Identify which cell holds the provided text, then report its (X, Y) central coordinate. 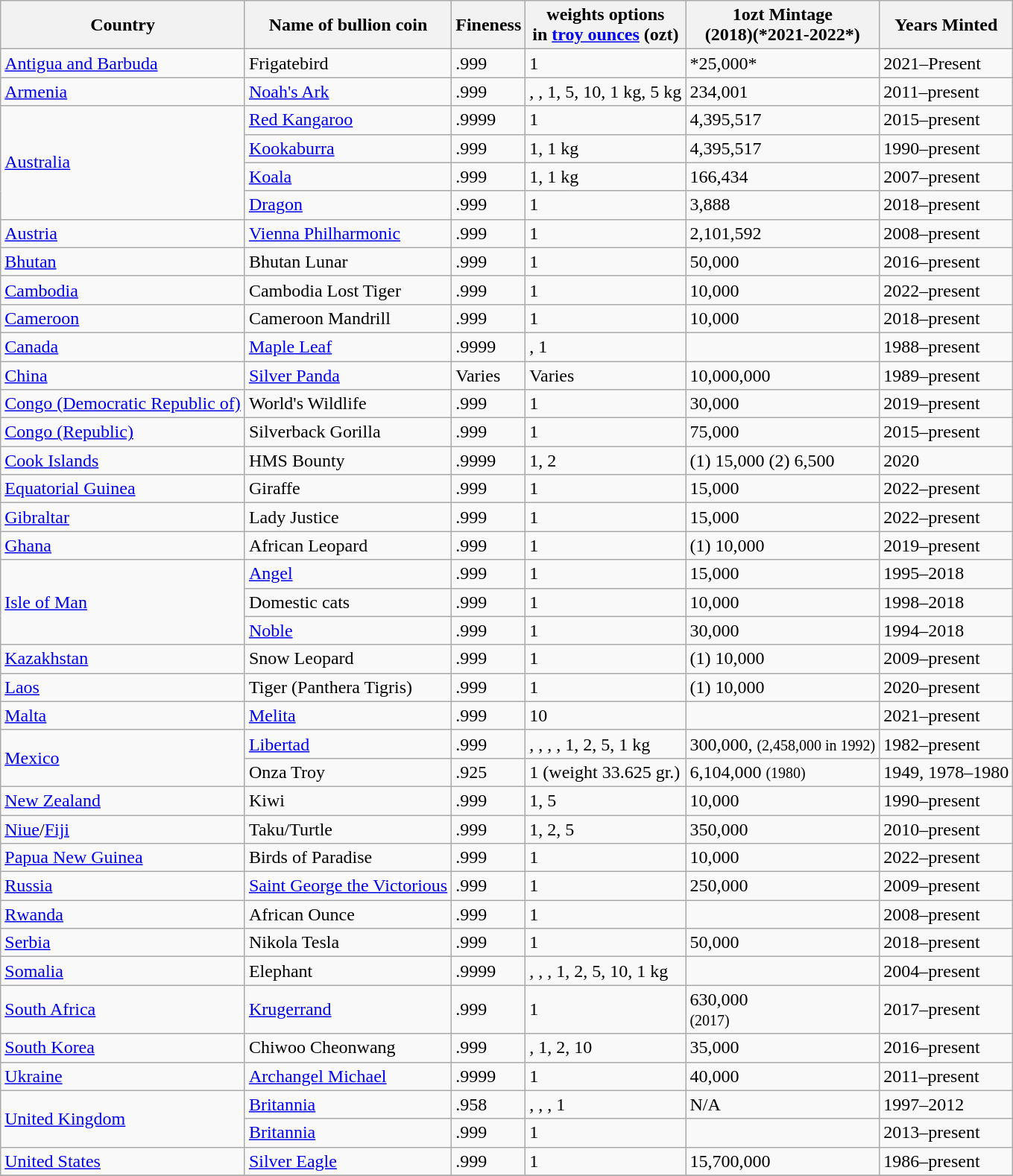
2020–present (947, 687)
1, 5 (605, 800)
1949, 1978–1980 (947, 772)
United Kingdom (123, 1119)
6,104,000 (1980) (783, 772)
Chiwoo Cheonwang (347, 1048)
Ukraine (123, 1076)
Tiger (Panthera Tigris) (347, 687)
Bhutan (123, 262)
2013–present (947, 1133)
(1) 15,000 (2) 6,500 (783, 461)
Cambodia (123, 290)
Maple Leaf (347, 347)
Krugerrand (347, 1009)
1994–2018 (947, 630)
Birds of Paradise (347, 858)
, 1 (605, 347)
N/A (783, 1104)
Snow Leopard (347, 659)
World's Wildlife (347, 404)
Noah's Ark (347, 92)
, , , , 1, 2, 5, 1 kg (605, 744)
Canada (123, 347)
Austria (123, 233)
*25,000* (783, 63)
Vienna Philharmonic (347, 233)
166,434 (783, 177)
Red Kangaroo (347, 120)
1988–present (947, 347)
15,700,000 (783, 1161)
Malta (123, 715)
35,000 (783, 1048)
Cambodia Lost Tiger (347, 290)
Cook Islands (123, 461)
Cameroon Mandrill (347, 318)
1986–present (947, 1161)
2017–present (947, 1009)
Niue/Fiji (123, 829)
2021–Present (947, 63)
2010–present (947, 829)
Elephant (347, 971)
Kookaburra (347, 148)
Somalia (123, 971)
3,888 (783, 205)
Cameroon (123, 318)
United States (123, 1161)
Bhutan Lunar (347, 262)
Domestic cats (347, 602)
Kiwi (347, 800)
2004–present (947, 971)
HMS Bounty (347, 461)
, 1, 2, 10 (605, 1048)
Years Minted (947, 25)
Australia (123, 162)
300,000, (2,458,000 in 1992) (783, 744)
Koala (347, 177)
Frigatebird (347, 63)
African Leopard (347, 546)
2007–present (947, 177)
Melita (347, 715)
Congo (Republic) (123, 432)
New Zealand (123, 800)
Rwanda (123, 914)
Silverback Gorilla (347, 432)
Ghana (123, 546)
, , 1, 5, 10, 1 kg, 5 kg (605, 92)
Libertad (347, 744)
250,000 (783, 886)
Laos (123, 687)
Silver Panda (347, 375)
African Ounce (347, 914)
1, 2, 5 (605, 829)
Name of bullion coin (347, 25)
2020 (947, 461)
1995–2018 (947, 574)
Nikola Tesla (347, 943)
Papua New Guinea (123, 858)
Lady Justice (347, 517)
1982–present (947, 744)
.958 (489, 1104)
Kazakhstan (123, 659)
Dragon (347, 205)
, , , 1 (605, 1104)
75,000 (783, 432)
1, 2 (605, 461)
China (123, 375)
Country (123, 25)
Saint George the Victorious (347, 886)
1 (weight 33.625 gr.) (605, 772)
Archangel Michael (347, 1076)
.925 (489, 772)
Serbia (123, 943)
Fineness (489, 25)
, , , 1, 2, 5, 10, 1 kg (605, 971)
10 (605, 715)
630,000(2017) (783, 1009)
weights optionsin troy ounces (ozt) (605, 25)
South Africa (123, 1009)
1989–present (947, 375)
Isle of Man (123, 602)
1998–2018 (947, 602)
Onza Troy (347, 772)
Noble (347, 630)
2021–present (947, 715)
Silver Eagle (347, 1161)
Equatorial Guinea (123, 489)
1997–2012 (947, 1104)
1ozt Mintage(2018)(*2021-2022*) (783, 25)
Congo (Democratic Republic of) (123, 404)
2,101,592 (783, 233)
Giraffe (347, 489)
10,000,000 (783, 375)
Armenia (123, 92)
Antigua and Barbuda (123, 63)
South Korea (123, 1048)
Mexico (123, 758)
Russia (123, 886)
350,000 (783, 829)
Angel (347, 574)
40,000 (783, 1076)
Taku/Turtle (347, 829)
Gibraltar (123, 517)
234,001 (783, 92)
